Provide the [x, y] coordinate of the cell's center where the given text is located.  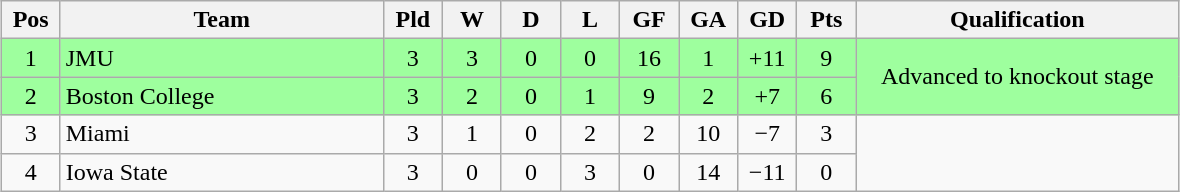
14 [708, 172]
GF [650, 20]
D [530, 20]
Pld [412, 20]
Pos [30, 20]
+7 [768, 96]
−7 [768, 134]
W [472, 20]
L [590, 20]
JMU [222, 58]
+11 [768, 58]
GD [768, 20]
−11 [768, 172]
Qualification [1018, 20]
16 [650, 58]
Iowa State [222, 172]
Miami [222, 134]
4 [30, 172]
10 [708, 134]
GA [708, 20]
Advanced to knockout stage [1018, 77]
Pts [826, 20]
Boston College [222, 96]
Team [222, 20]
6 [826, 96]
